Return the (x, y) coordinate for the center point of the cell that contains the specified text.  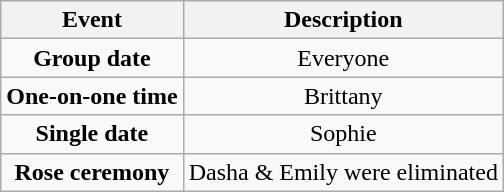
Brittany (343, 96)
Sophie (343, 134)
Rose ceremony (92, 172)
Group date (92, 58)
Event (92, 20)
Description (343, 20)
Dasha & Emily were eliminated (343, 172)
One-on-one time (92, 96)
Single date (92, 134)
Everyone (343, 58)
